Return [x, y] of the center of cell containing provided text 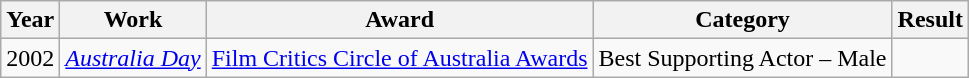
Year [30, 20]
Work [133, 20]
2002 [30, 58]
Category [742, 20]
Result [930, 20]
Award [400, 20]
Australia Day [133, 58]
Film Critics Circle of Australia Awards [400, 58]
Best Supporting Actor – Male [742, 58]
